From the cell containing the given text, extract its center point as [X, Y] coordinate. 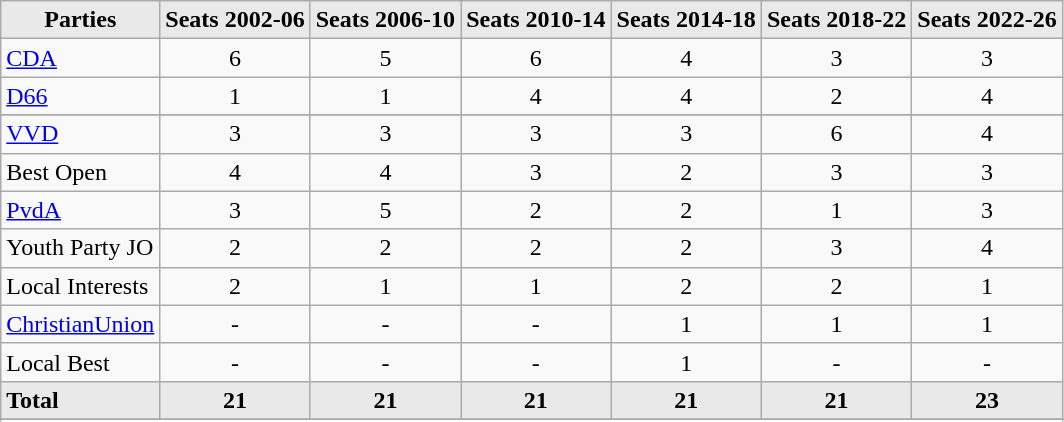
Local Best [80, 362]
Best Open [80, 172]
23 [987, 400]
Total [80, 400]
PvdA [80, 210]
Seats 2018-22 [836, 20]
Seats 2014-18 [686, 20]
VVD [80, 134]
ChristianUnion [80, 324]
Seats 2010-14 [536, 20]
Youth Party JO [80, 248]
Seats 2022-26 [987, 20]
Seats 2002-06 [235, 20]
CDA [80, 58]
Parties [80, 20]
Local Interests [80, 286]
Seats 2006-10 [385, 20]
D66 [80, 96]
